Detect which cell encompasses the target text, then output its (X, Y) center coordinate. 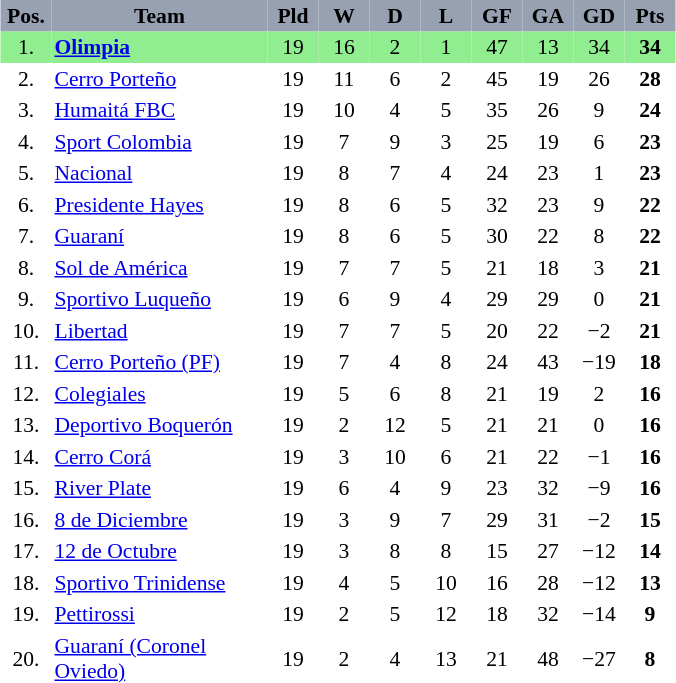
D (396, 16)
12. (26, 394)
Sol de América (160, 268)
7. (26, 237)
Olimpia (160, 48)
8 de Diciembre (160, 520)
Humaitá FBC (160, 111)
Libertad (160, 331)
Team (160, 16)
GF (498, 16)
Pts (650, 16)
14. (26, 457)
Deportivo Boquerón (160, 426)
Sport Colombia (160, 142)
15. (26, 489)
20 (498, 331)
Cerro Porteño (160, 79)
GD (600, 16)
9. (26, 300)
Pettirossi (160, 615)
1. (26, 48)
−19 (600, 363)
43 (548, 363)
11. (26, 363)
13. (26, 426)
Cerro Porteño (PF) (160, 363)
30 (498, 237)
47 (498, 48)
River Plate (160, 489)
31 (548, 520)
Sportivo Trinidense (160, 583)
−14 (600, 615)
W (344, 16)
3. (26, 111)
Pld (294, 16)
−9 (600, 489)
2. (26, 79)
L (446, 16)
27 (548, 552)
Guaraní (160, 237)
18. (26, 583)
10. (26, 331)
Presidente Hayes (160, 205)
11 (344, 79)
12 de Octubre (160, 552)
Sportivo Luqueño (160, 300)
8. (26, 268)
Pos. (26, 16)
14 (650, 552)
−1 (600, 457)
17. (26, 552)
Colegiales (160, 394)
6. (26, 205)
Cerro Corá (160, 457)
16. (26, 520)
19. (26, 615)
35 (498, 111)
25 (498, 142)
5. (26, 174)
45 (498, 79)
GA (548, 16)
Nacional (160, 174)
4. (26, 142)
